Pinpoint the cell where the given text exists, returning its (X, Y) midpoint coordinate. 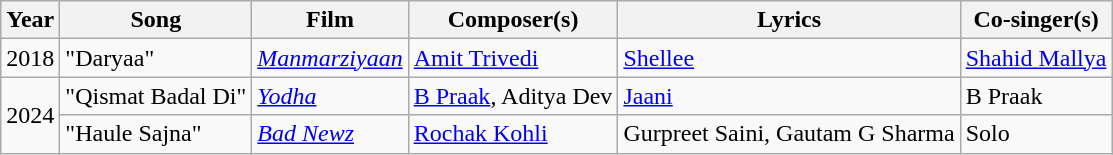
"Haule Sajna" (156, 134)
Manmarziyaan (330, 58)
"Qismat Badal Di" (156, 96)
Shellee (789, 58)
Rochak Kohli (513, 134)
Song (156, 20)
Yodha (330, 96)
Gurpreet Saini, Gautam G Sharma (789, 134)
Year (30, 20)
Composer(s) (513, 20)
Shahid Mallya (1036, 58)
2018 (30, 58)
Amit Trivedi (513, 58)
"Daryaa" (156, 58)
B Praak, Aditya Dev (513, 96)
Jaani (789, 96)
B Praak (1036, 96)
Lyrics (789, 20)
Co-singer(s) (1036, 20)
Solo (1036, 134)
2024 (30, 115)
Bad Newz (330, 134)
Film (330, 20)
